Find where the given text appears and provide that cell's center as [x, y] coordinate. 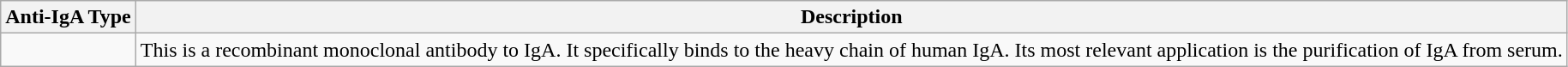
Anti-IgA Type [69, 17]
Description [851, 17]
